From the cell containing the given text, extract its center point as [x, y] coordinate. 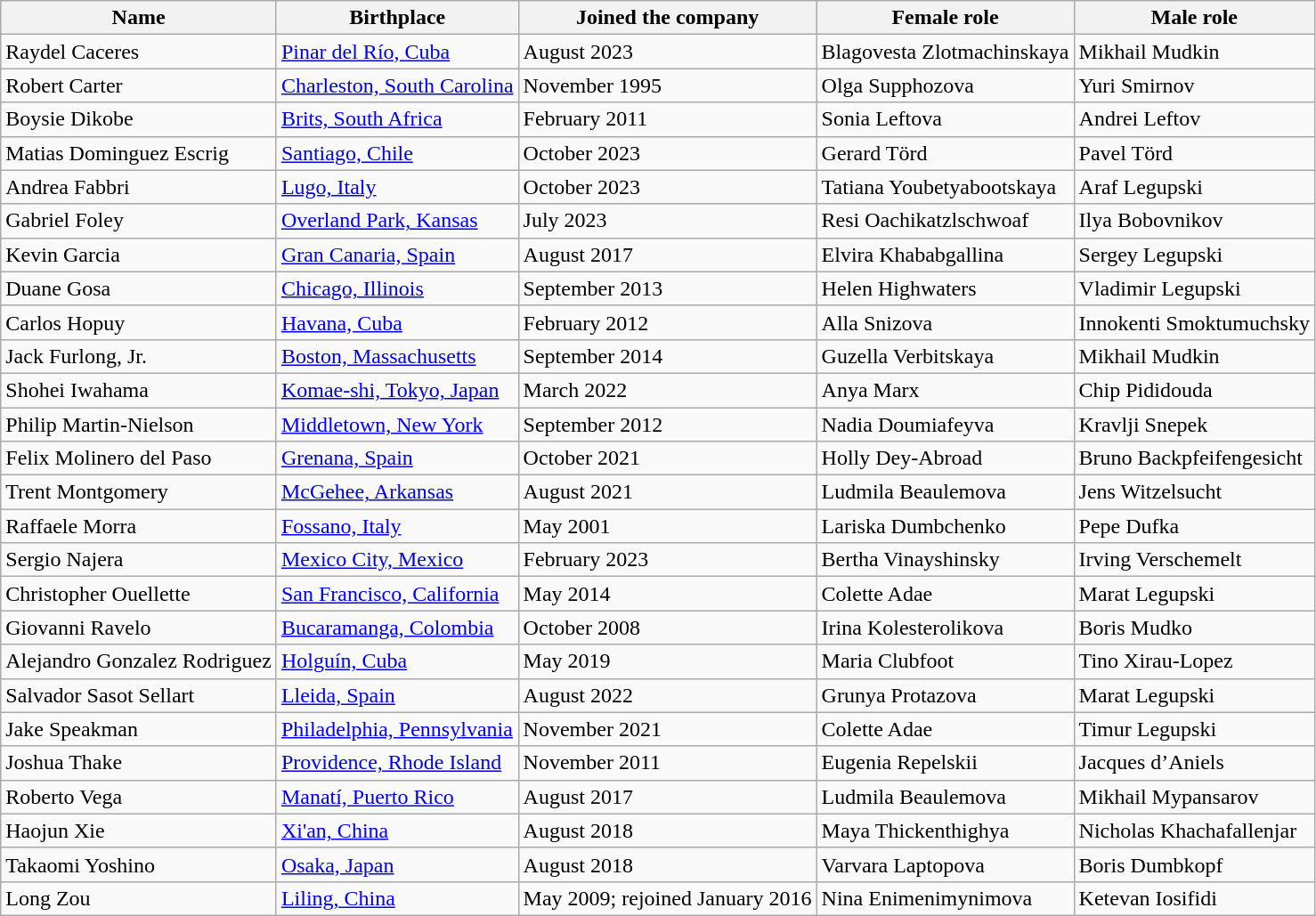
Grenana, Spain [397, 458]
Kravlji Snepek [1194, 425]
Sergio Najera [139, 560]
Lariska Dumbchenko [946, 526]
Takaomi Yoshino [139, 864]
Varvara Laptopova [946, 864]
May 2009; rejoined January 2016 [668, 898]
Chicago, Illinois [397, 288]
Andrea Fabbri [139, 187]
Santiago, Chile [397, 153]
Alejandro Gonzalez Rodriguez [139, 661]
Anya Marx [946, 390]
Male role [1194, 18]
August 2022 [668, 695]
Jens Witzelsucht [1194, 492]
Sonia Leftova [946, 119]
Female role [946, 18]
Chip Pididouda [1194, 390]
Birthplace [397, 18]
November 1995 [668, 85]
Overland Park, Kansas [397, 221]
February 2012 [668, 322]
Joined the company [668, 18]
Andrei Leftov [1194, 119]
Nina Enimenimynimova [946, 898]
February 2011 [668, 119]
Sergey Legupski [1194, 255]
Carlos Hopuy [139, 322]
Maya Thickenthighya [946, 831]
May 2019 [668, 661]
Roberto Vega [139, 797]
Providence, Rhode Island [397, 763]
Pepe Dufka [1194, 526]
Felix Molinero del Paso [139, 458]
Christopher Ouellette [139, 594]
Pinar del Río, Cuba [397, 52]
Boysie Dikobe [139, 119]
Tatiana Youbetyabootskaya [946, 187]
Giovanni Ravelo [139, 628]
Boris Dumbkopf [1194, 864]
Brits, South Africa [397, 119]
Gran Canaria, Spain [397, 255]
Osaka, Japan [397, 864]
May 2014 [668, 594]
Lleida, Spain [397, 695]
Philip Martin-Nielson [139, 425]
Eugenia Repelskii [946, 763]
November 2021 [668, 729]
Alla Snizova [946, 322]
Jacques d’Aniels [1194, 763]
Nicholas Khachafallenjar [1194, 831]
October 2008 [668, 628]
Gerard Törd [946, 153]
Jake Speakman [139, 729]
Trent Montgomery [139, 492]
Tino Xirau-Lopez [1194, 661]
March 2022 [668, 390]
September 2014 [668, 356]
Irina Kolesterolikova [946, 628]
September 2013 [668, 288]
Kevin Garcia [139, 255]
Raydel Caceres [139, 52]
Maria Clubfoot [946, 661]
Gabriel Foley [139, 221]
Shohei Iwahama [139, 390]
Mikhail Mypansarov [1194, 797]
Robert Carter [139, 85]
Lugo, Italy [397, 187]
San Francisco, California [397, 594]
Liling, China [397, 898]
Boris Mudko [1194, 628]
Olga Supphozova [946, 85]
Pavel Törd [1194, 153]
May 2001 [668, 526]
August 2021 [668, 492]
Manatí, Puerto Rico [397, 797]
Holguín, Cuba [397, 661]
Long Zou [139, 898]
Boston, Massachusetts [397, 356]
October 2021 [668, 458]
McGehee, Arkansas [397, 492]
Bertha Vinayshinsky [946, 560]
Ketevan Iosifidi [1194, 898]
Philadelphia, Pennsylvania [397, 729]
Blagovesta Zlotmachinskaya [946, 52]
Joshua Thake [139, 763]
Resi Oachikatzlschwoaf [946, 221]
Raffaele Morra [139, 526]
Middletown, New York [397, 425]
September 2012 [668, 425]
Komae-shi, Tokyo, Japan [397, 390]
Grunya Protazova [946, 695]
Vladimir Legupski [1194, 288]
Havana, Cuba [397, 322]
August 2023 [668, 52]
Name [139, 18]
Fossano, Italy [397, 526]
Bucaramanga, Colombia [397, 628]
Araf Legupski [1194, 187]
Bruno Backpfeifengesicht [1194, 458]
November 2011 [668, 763]
July 2023 [668, 221]
Helen Highwaters [946, 288]
Ilya Bobovnikov [1194, 221]
Nadia Doumiafeyva [946, 425]
Jack Furlong, Jr. [139, 356]
Elvira Khababgallina [946, 255]
Matias Dominguez Escrig [139, 153]
Haojun Xie [139, 831]
February 2023 [668, 560]
Charleston, South Carolina [397, 85]
Irving Verschemelt [1194, 560]
Mexico City, Mexico [397, 560]
Yuri Smirnov [1194, 85]
Holly Dey-Abroad [946, 458]
Guzella Verbitskaya [946, 356]
Innokenti Smoktumuchsky [1194, 322]
Duane Gosa [139, 288]
Xi'an, China [397, 831]
Salvador Sasot Sellart [139, 695]
Timur Legupski [1194, 729]
